Identify which cell holds the provided text, then report its [X, Y] central coordinate. 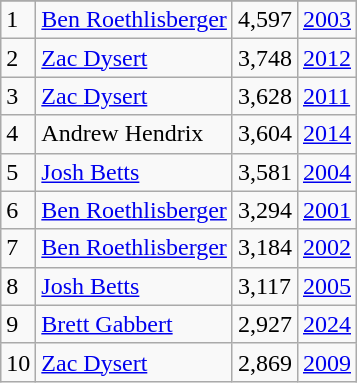
2024 [326, 324]
9 [18, 324]
2002 [326, 248]
8 [18, 286]
6 [18, 210]
3,117 [264, 286]
2014 [326, 134]
2004 [326, 172]
2009 [326, 362]
3,184 [264, 248]
3,294 [264, 210]
2,927 [264, 324]
2 [18, 58]
2003 [326, 20]
2012 [326, 58]
7 [18, 248]
4,597 [264, 20]
3,748 [264, 58]
3 [18, 96]
2005 [326, 286]
4 [18, 134]
2001 [326, 210]
10 [18, 362]
2,869 [264, 362]
2011 [326, 96]
3,628 [264, 96]
1 [18, 20]
3,581 [264, 172]
Brett Gabbert [134, 324]
3,604 [264, 134]
5 [18, 172]
Andrew Hendrix [134, 134]
